Scan for the cell matching the given text and deliver its [x, y] coordinate at center. 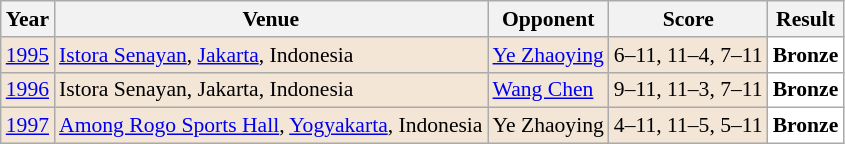
9–11, 11–3, 7–11 [688, 90]
1995 [28, 55]
Opponent [548, 19]
Wang Chen [548, 90]
4–11, 11–5, 5–11 [688, 126]
Score [688, 19]
1997 [28, 126]
Year [28, 19]
Result [806, 19]
Among Rogo Sports Hall, Yogyakarta, Indonesia [270, 126]
6–11, 11–4, 7–11 [688, 55]
1996 [28, 90]
Venue [270, 19]
